Pinpoint the cell where the given text exists, returning its (X, Y) midpoint coordinate. 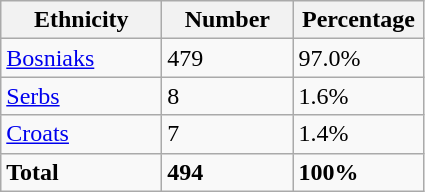
Percentage (358, 20)
Number (228, 20)
479 (228, 58)
8 (228, 96)
Ethnicity (82, 20)
100% (358, 172)
1.6% (358, 96)
Croats (82, 134)
7 (228, 134)
Bosniaks (82, 58)
97.0% (358, 58)
494 (228, 172)
1.4% (358, 134)
Serbs (82, 96)
Total (82, 172)
